Return [x, y] of the center of cell containing provided text 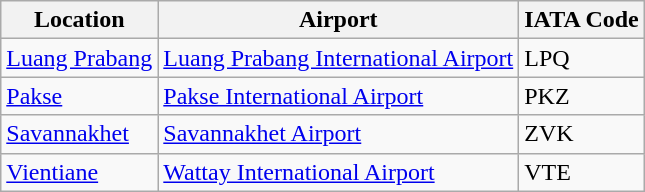
Pakse International Airport [338, 96]
Pakse [80, 96]
Savannakhet [80, 134]
Luang Prabang [80, 58]
Savannakhet Airport [338, 134]
Airport [338, 20]
Wattay International Airport [338, 172]
IATA Code [582, 20]
Location [80, 20]
LPQ [582, 58]
PKZ [582, 96]
ZVK [582, 134]
VTE [582, 172]
Vientiane [80, 172]
Luang Prabang International Airport [338, 58]
